From the cell containing the given text, extract its center point as [x, y] coordinate. 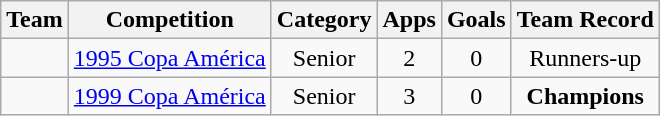
1995 Copa América [170, 58]
2 [409, 58]
Category [324, 20]
Team Record [585, 20]
Competition [170, 20]
Runners-up [585, 58]
3 [409, 96]
Apps [409, 20]
Champions [585, 96]
Goals [476, 20]
1999 Copa América [170, 96]
Team [35, 20]
